Identify which cell holds the provided text, then report its (x, y) central coordinate. 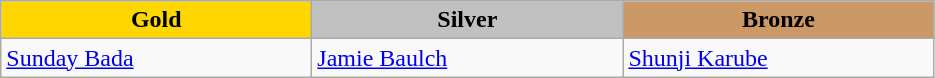
Silver (468, 20)
Sunday Bada (156, 58)
Bronze (778, 20)
Gold (156, 20)
Jamie Baulch (468, 58)
Shunji Karube (778, 58)
